Pinpoint the cell where the given text exists, returning its [X, Y] midpoint coordinate. 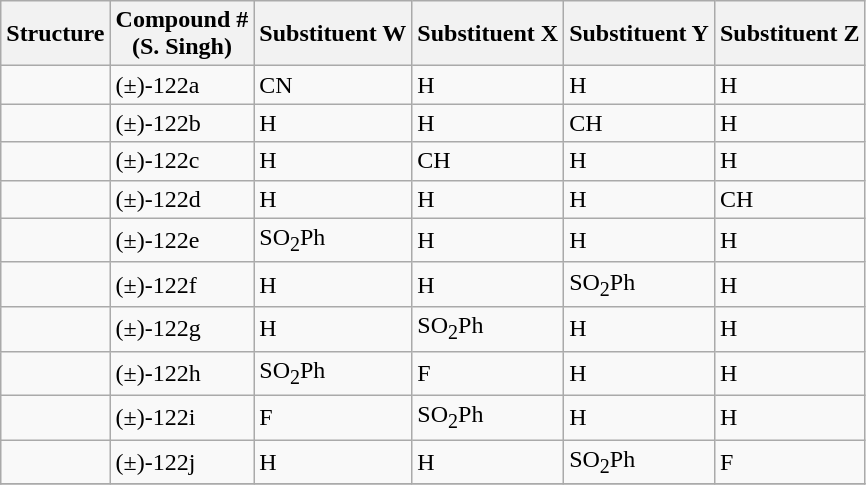
(±)-122d [182, 199]
Substituent Z [789, 34]
(±)-122e [182, 240]
(±)-122h [182, 373]
Compound #(S. Singh) [182, 34]
(±)-122a [182, 85]
CN [333, 85]
(±)-122c [182, 161]
(±)-122i [182, 417]
Substituent X [488, 34]
Substituent Y [640, 34]
(±)-122j [182, 462]
(±)-122g [182, 329]
(±)-122f [182, 284]
Substituent W [333, 34]
(±)-122b [182, 123]
Structure [56, 34]
